Determine the [x, y] coordinate at the center of the cell enclosing the given text.  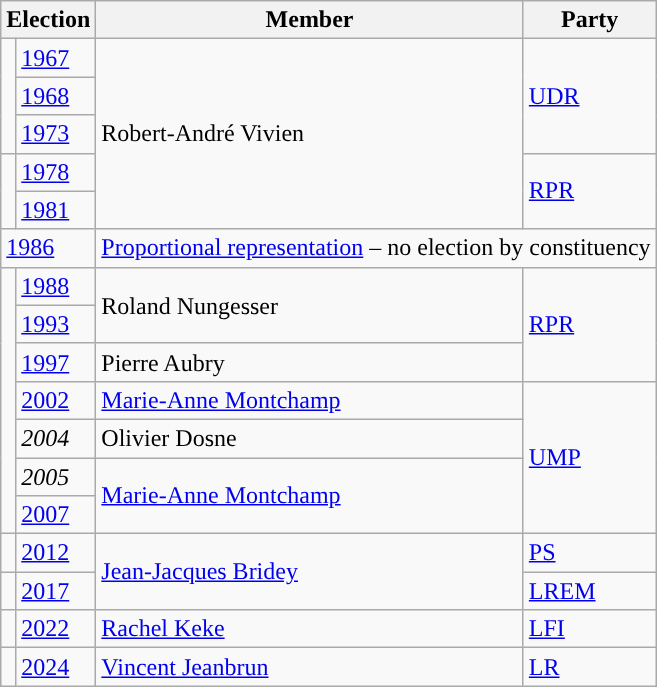
Member [310, 20]
1973 [56, 134]
1993 [56, 324]
1978 [56, 172]
Jean-Jacques Bridey [310, 572]
1967 [56, 58]
LREM [590, 591]
Election [48, 20]
LR [590, 667]
Olivier Dosne [310, 438]
2004 [56, 438]
UMP [590, 457]
1986 [48, 248]
2005 [56, 477]
1997 [56, 362]
UDR [590, 96]
2022 [56, 629]
Vincent Jeanbrun [310, 667]
Rachel Keke [310, 629]
PS [590, 553]
2017 [56, 591]
1988 [56, 286]
1981 [56, 210]
2007 [56, 515]
2002 [56, 400]
1968 [56, 96]
Proportional representation – no election by constituency [376, 248]
LFI [590, 629]
Robert-André Vivien [310, 134]
Roland Nungesser [310, 305]
2024 [56, 667]
Pierre Aubry [310, 362]
Party [590, 20]
2012 [56, 553]
